Return the (x, y) coordinate for the center point of the cell that contains the specified text.  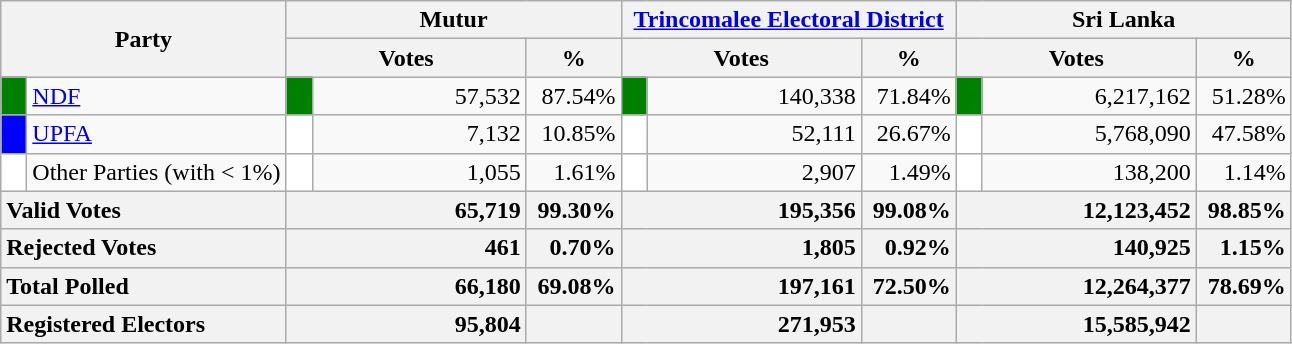
Rejected Votes (144, 248)
0.92% (908, 248)
78.69% (1244, 286)
57,532 (419, 96)
87.54% (574, 96)
Valid Votes (144, 210)
140,338 (754, 96)
Other Parties (with < 1%) (156, 172)
66,180 (406, 286)
72.50% (908, 286)
Trincomalee Electoral District (788, 20)
140,925 (1076, 248)
1.14% (1244, 172)
95,804 (406, 324)
0.70% (574, 248)
12,264,377 (1076, 286)
99.30% (574, 210)
UPFA (156, 134)
195,356 (741, 210)
12,123,452 (1076, 210)
1.49% (908, 172)
99.08% (908, 210)
138,200 (1089, 172)
15,585,942 (1076, 324)
Registered Electors (144, 324)
271,953 (741, 324)
7,132 (419, 134)
1.61% (574, 172)
Sri Lanka (1124, 20)
10.85% (574, 134)
26.67% (908, 134)
1,805 (741, 248)
1.15% (1244, 248)
65,719 (406, 210)
2,907 (754, 172)
6,217,162 (1089, 96)
1,055 (419, 172)
Party (144, 39)
Total Polled (144, 286)
Mutur (454, 20)
69.08% (574, 286)
197,161 (741, 286)
47.58% (1244, 134)
NDF (156, 96)
98.85% (1244, 210)
71.84% (908, 96)
51.28% (1244, 96)
52,111 (754, 134)
5,768,090 (1089, 134)
461 (406, 248)
